Provide the (X, Y) coordinate of the cell's center where the given text is located.  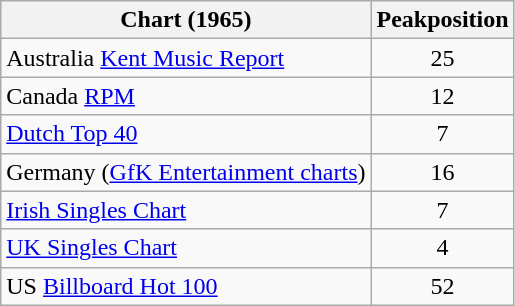
Australia Kent Music Report (186, 58)
Germany (GfK Entertainment charts) (186, 172)
4 (442, 248)
UK Singles Chart (186, 248)
16 (442, 172)
US Billboard Hot 100 (186, 286)
52 (442, 286)
Dutch Top 40 (186, 134)
Peakposition (442, 20)
Irish Singles Chart (186, 210)
Chart (1965) (186, 20)
25 (442, 58)
Canada RPM (186, 96)
12 (442, 96)
